Search for the cell housing the specified text and yield its (x, y) center coordinate. 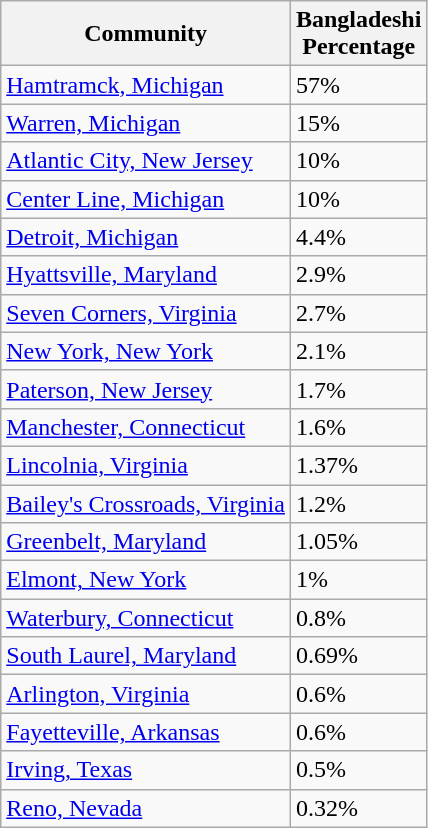
1.37% (358, 465)
Waterbury, Connecticut (146, 618)
1% (358, 580)
Seven Corners, Virginia (146, 313)
Community (146, 34)
Greenbelt, Maryland (146, 542)
0.32% (358, 808)
Hyattsville, Maryland (146, 275)
Irving, Texas (146, 770)
BangladeshiPercentage (358, 34)
4.4% (358, 237)
1.05% (358, 542)
57% (358, 85)
2.1% (358, 351)
New York, New York (146, 351)
Paterson, New Jersey (146, 389)
South Laurel, Maryland (146, 656)
Fayetteville, Arkansas (146, 732)
Reno, Nevada (146, 808)
0.69% (358, 656)
0.5% (358, 770)
Warren, Michigan (146, 123)
Detroit, Michigan (146, 237)
15% (358, 123)
Lincolnia, Virginia (146, 465)
Bailey's Crossroads, Virginia (146, 503)
2.9% (358, 275)
1.2% (358, 503)
Hamtramck, Michigan (146, 85)
0.8% (358, 618)
Elmont, New York (146, 580)
1.6% (358, 427)
Arlington, Virginia (146, 694)
Manchester, Connecticut (146, 427)
1.7% (358, 389)
Center Line, Michigan (146, 199)
Atlantic City, New Jersey (146, 161)
2.7% (358, 313)
